Return the (X, Y) coordinate for the center point of the cell that contains the specified text.  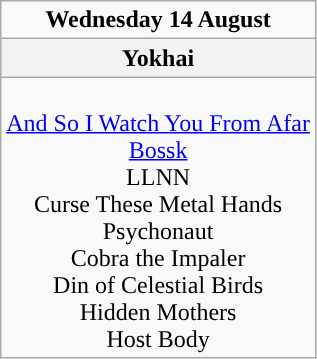
Wednesday 14 August (158, 20)
And So I Watch You From Afar Bossk LLNN Curse These Metal Hands Psychonaut Cobra the Impaler Din of Celestial Birds Hidden Mothers Host Body (158, 218)
Yokhai (158, 58)
